Locate the cell with the specified text and output its (X, Y) center coordinate. 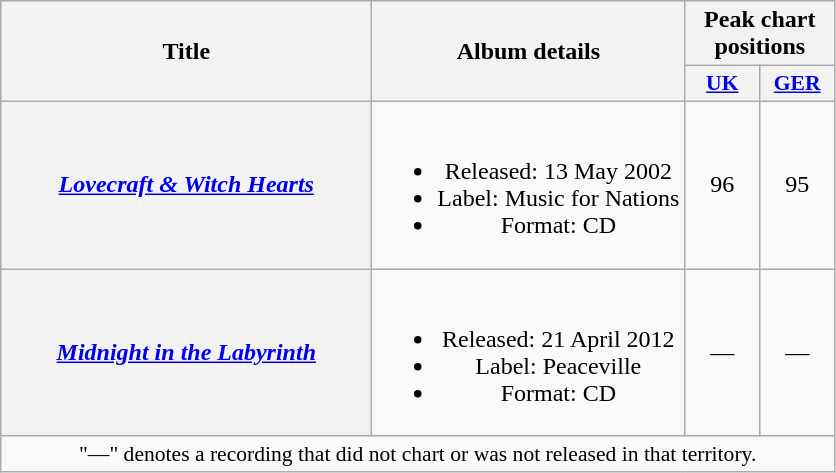
GER (798, 84)
Lovecraft & Witch Hearts (186, 184)
Released: 21 April 2012Label: PeacevilleFormat: CD (528, 352)
96 (722, 184)
Released: 13 May 2002Label: Music for NationsFormat: CD (528, 184)
Midnight in the Labyrinth (186, 352)
UK (722, 84)
Album details (528, 52)
"—" denotes a recording that did not chart or was not released in that territory. (418, 454)
95 (798, 184)
Peak chart positions (760, 34)
Title (186, 52)
